Find where the given text appears and provide that cell's center as (X, Y) coordinate. 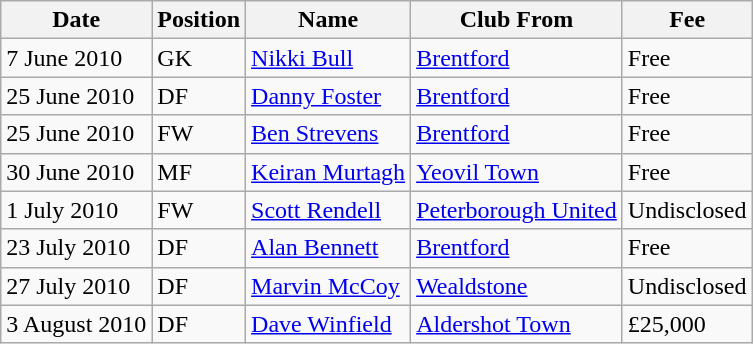
30 June 2010 (76, 172)
MF (199, 172)
Danny Foster (328, 96)
1 July 2010 (76, 210)
Fee (687, 20)
GK (199, 58)
Nikki Bull (328, 58)
Dave Winfield (328, 324)
Name (328, 20)
27 July 2010 (76, 286)
Date (76, 20)
7 June 2010 (76, 58)
23 July 2010 (76, 248)
£25,000 (687, 324)
Wealdstone (517, 286)
Peterborough United (517, 210)
Aldershot Town (517, 324)
3 August 2010 (76, 324)
Alan Bennett (328, 248)
Keiran Murtagh (328, 172)
Ben Strevens (328, 134)
Yeovil Town (517, 172)
Club From (517, 20)
Marvin McCoy (328, 286)
Position (199, 20)
Scott Rendell (328, 210)
